Extract the [x, y] coordinate from the center of the cell holding the provided text.  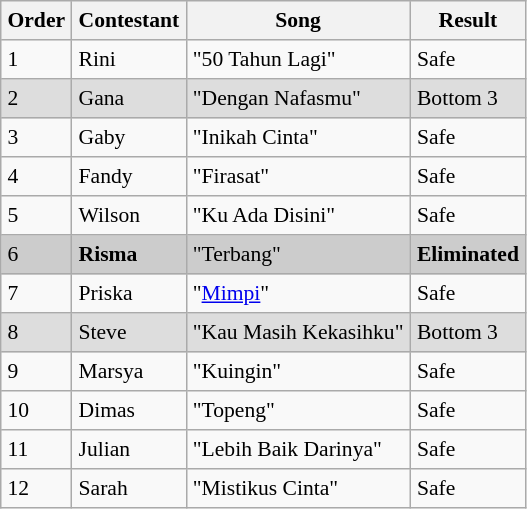
11 [36, 450]
9 [36, 372]
"Kuingin" [298, 372]
Steve [129, 332]
"Kau Masih Kekasihku" [298, 332]
Fandy [129, 176]
12 [36, 488]
3 [36, 138]
Contestant [129, 20]
"Topeng" [298, 410]
"Mistikus Cinta" [298, 488]
Sarah [129, 488]
Rini [129, 60]
Eliminated [468, 254]
10 [36, 410]
1 [36, 60]
Order [36, 20]
4 [36, 176]
5 [36, 216]
"Dengan Nafasmu" [298, 98]
"50 Tahun Lagi" [298, 60]
Result [468, 20]
"Inikah Cinta" [298, 138]
2 [36, 98]
Dimas [129, 410]
"Mimpi" [298, 294]
Gana [129, 98]
Julian [129, 450]
6 [36, 254]
Priska [129, 294]
"Lebih Baik Darinya" [298, 450]
"Firasat" [298, 176]
8 [36, 332]
Marsya [129, 372]
Wilson [129, 216]
"Ku Ada Disini" [298, 216]
7 [36, 294]
Risma [129, 254]
Gaby [129, 138]
Song [298, 20]
"Terbang" [298, 254]
